Extract the (X, Y) coordinate from the center of the cell holding the provided text.  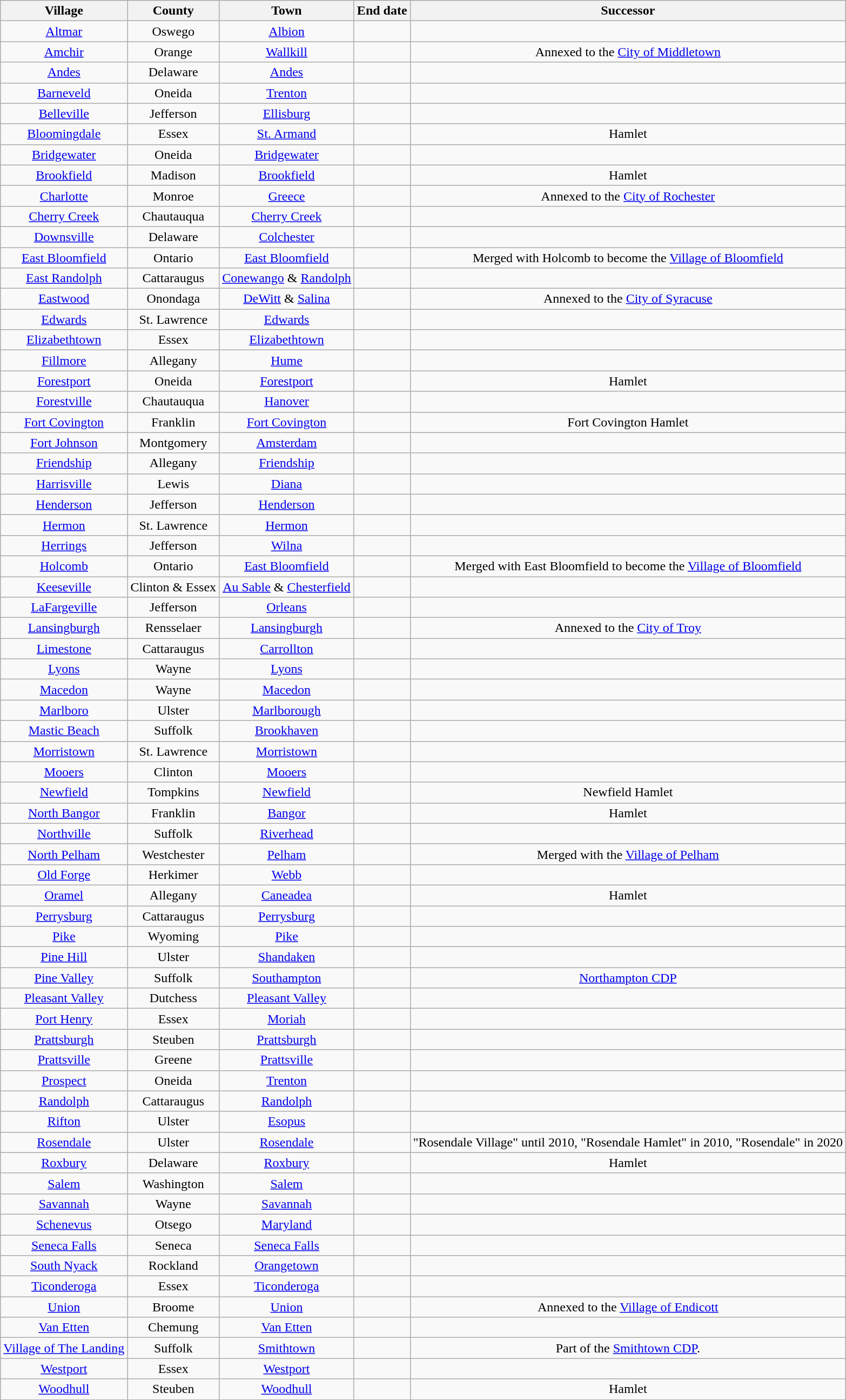
Riverhead (287, 834)
Merged with Holcomb to become the Village of Bloomfield (628, 258)
Limestone (64, 649)
Annexed to the City of Rochester (628, 196)
Orange (173, 52)
Rensselaer (173, 628)
Chemung (173, 1328)
Brookhaven (287, 731)
Marlborough (287, 710)
Forestville (64, 402)
Pine Hill (64, 957)
DeWitt & Salina (287, 299)
End date (382, 11)
Rockland (173, 1266)
Ellisburg (287, 114)
North Pelham (64, 854)
Part of the Smithtown CDP. (628, 1348)
Bangor (287, 813)
Harrisville (64, 484)
Carrollton (287, 649)
Oswego (173, 31)
Fillmore (64, 361)
Moriah (287, 1019)
Pine Valley (64, 978)
Annexed to the City of Middletown (628, 52)
Village (64, 11)
Wyoming (173, 937)
Holcomb (64, 566)
Herkimer (173, 875)
Prospect (64, 1081)
Keeseville (64, 586)
Orleans (287, 608)
Otsego (173, 1224)
Tompkins (173, 792)
Port Henry (64, 1019)
LaFargeville (64, 608)
Fort Covington Hamlet (628, 422)
Newfield Hamlet (628, 792)
Lewis (173, 484)
Dutchess (173, 998)
Northampton CDP (628, 978)
Montgomery (173, 443)
Conewango & Randolph (287, 278)
Altmar (64, 31)
Town (287, 11)
Clinton (173, 772)
Washington (173, 1183)
Greece (287, 196)
Bloomingdale (64, 134)
Annexed to the Village of Endicott (628, 1307)
Rifton (64, 1122)
Webb (287, 875)
Maryland (287, 1224)
Wilna (287, 545)
Southampton (287, 978)
Successor (628, 11)
Orangetown (287, 1266)
Diana (287, 484)
Broome (173, 1307)
East Randolph (64, 278)
Hanover (287, 402)
Smithtown (287, 1348)
Fort Johnson (64, 443)
Downsville (64, 237)
Merged with East Bloomfield to become the Village of Bloomfield (628, 566)
Monroe (173, 196)
Amsterdam (287, 443)
Colchester (287, 237)
Pelham (287, 854)
Caneadea (287, 895)
Greene (173, 1060)
Herrings (64, 545)
Northville (64, 834)
Eastwood (64, 299)
Onondaga (173, 299)
Barneveld (64, 93)
Charlotte (64, 196)
Annexed to the City of Troy (628, 628)
St. Armand (287, 134)
Seneca (173, 1245)
County (173, 11)
Wallkill (287, 52)
Au Sable & Chesterfield (287, 586)
Amchir (64, 52)
Westchester (173, 854)
Annexed to the City of Syracuse (628, 299)
Schenevus (64, 1224)
Madison (173, 175)
Old Forge (64, 875)
"Rosendale Village" until 2010, "Rosendale Hamlet" in 2010, "Rosendale" in 2020 (628, 1142)
Belleville (64, 114)
Mastic Beach (64, 731)
Village of The Landing (64, 1348)
Merged with the Village of Pelham (628, 854)
South Nyack (64, 1266)
Clinton & Essex (173, 586)
Oramel (64, 895)
Shandaken (287, 957)
Marlboro (64, 710)
Albion (287, 31)
Esopus (287, 1122)
North Bangor (64, 813)
Hume (287, 361)
